Output the [x, y] coordinate of the center of the cell containing the given text.  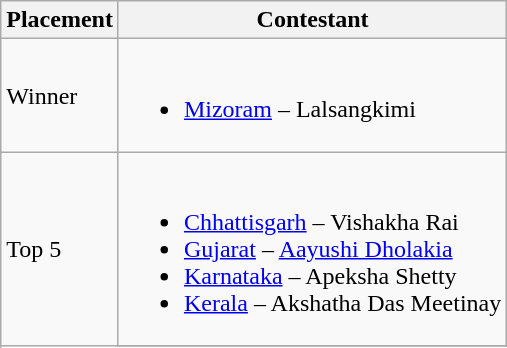
Chhattisgarh – Vishakha RaiGujarat – Aayushi DholakiaKarnataka – Apeksha ShettyKerala – Akshatha Das Meetinay [312, 249]
Contestant [312, 20]
Placement [60, 20]
Winner [60, 96]
Mizoram – Lalsangkimi [312, 96]
Top 5 [60, 249]
